Locate the cell with the specified text and output its (X, Y) center coordinate. 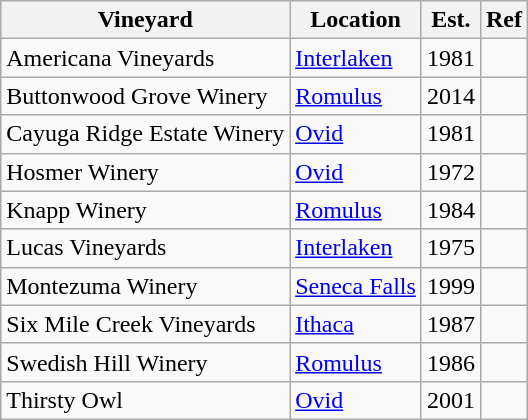
Knapp Winery (146, 210)
1986 (450, 362)
2014 (450, 96)
Montezuma Winery (146, 286)
Lucas Vineyards (146, 248)
Location (356, 20)
Thirsty Owl (146, 400)
Swedish Hill Winery (146, 362)
1999 (450, 286)
Cayuga Ridge Estate Winery (146, 134)
Seneca Falls (356, 286)
2001 (450, 400)
Ithaca (356, 324)
Hosmer Winery (146, 172)
Six Mile Creek Vineyards (146, 324)
1975 (450, 248)
Ref (504, 20)
Buttonwood Grove Winery (146, 96)
Vineyard (146, 20)
Americana Vineyards (146, 58)
1972 (450, 172)
Est. (450, 20)
1987 (450, 324)
1984 (450, 210)
